Pinpoint the cell where the given text exists, returning its [X, Y] midpoint coordinate. 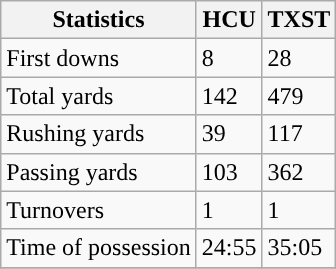
362 [299, 172]
35:05 [299, 248]
Statistics [99, 20]
142 [229, 96]
39 [229, 134]
103 [229, 172]
Total yards [99, 96]
117 [299, 134]
TXST [299, 20]
HCU [229, 20]
24:55 [229, 248]
28 [299, 58]
Time of possession [99, 248]
Rushing yards [99, 134]
Passing yards [99, 172]
8 [229, 58]
479 [299, 96]
First downs [99, 58]
Turnovers [99, 210]
